Scan for the cell matching the given text and deliver its [X, Y] coordinate at center. 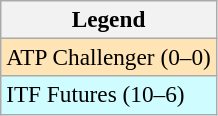
ATP Challenger (0–0) [108, 57]
Legend [108, 19]
ITF Futures (10–6) [108, 95]
